From the cell containing the given text, extract its center point as (x, y) coordinate. 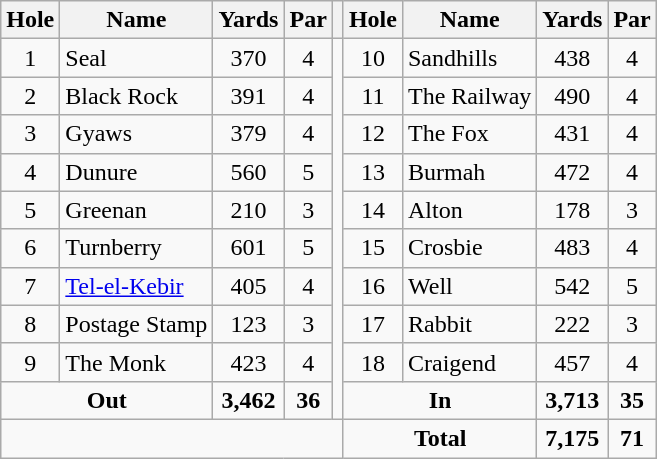
483 (572, 248)
Gyaws (136, 134)
9 (30, 362)
542 (572, 286)
Black Rock (136, 96)
In (440, 400)
Dunure (136, 172)
The Fox (469, 134)
The Monk (136, 362)
438 (572, 58)
10 (372, 58)
35 (632, 400)
The Railway (469, 96)
2 (30, 96)
36 (308, 400)
123 (248, 324)
405 (248, 286)
472 (572, 172)
11 (372, 96)
1 (30, 58)
3,462 (248, 400)
14 (372, 210)
3,713 (572, 400)
15 (372, 248)
Postage Stamp (136, 324)
Crosbie (469, 248)
490 (572, 96)
Alton (469, 210)
Out (107, 400)
Rabbit (469, 324)
Well (469, 286)
7 (30, 286)
6 (30, 248)
178 (572, 210)
12 (372, 134)
222 (572, 324)
370 (248, 58)
18 (372, 362)
Tel-el-Kebir (136, 286)
Turnberry (136, 248)
Seal (136, 58)
8 (30, 324)
Burmah (469, 172)
17 (372, 324)
13 (372, 172)
71 (632, 438)
Sandhills (469, 58)
Greenan (136, 210)
423 (248, 362)
391 (248, 96)
431 (572, 134)
Total (440, 438)
601 (248, 248)
Craigend (469, 362)
379 (248, 134)
210 (248, 210)
457 (572, 362)
7,175 (572, 438)
16 (372, 286)
560 (248, 172)
